Output the [x, y] coordinate of the center of the cell containing the given text.  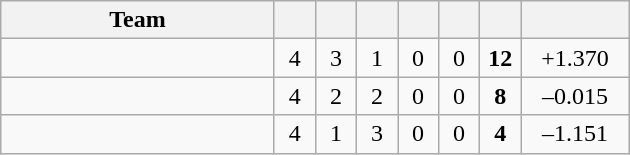
–0.015 [576, 96]
+1.370 [576, 58]
8 [500, 96]
–1.151 [576, 134]
Team [138, 20]
12 [500, 58]
